Find where the given text appears and provide that cell's center as [x, y] coordinate. 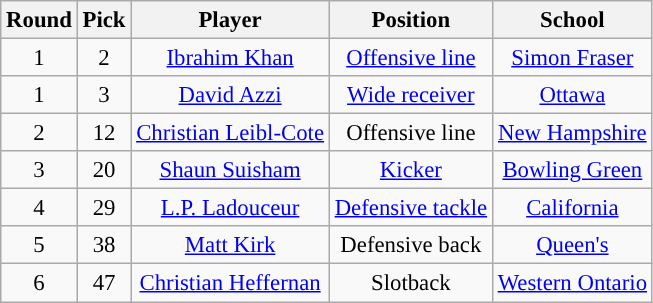
School [572, 20]
38 [104, 245]
Christian Heffernan [230, 283]
L.P. Ladouceur [230, 208]
Bowling Green [572, 170]
Pick [104, 20]
Slotback [410, 283]
Defensive tackle [410, 208]
Ottawa [572, 95]
David Azzi [230, 95]
Round [39, 20]
Ibrahim Khan [230, 58]
Position [410, 20]
New Hampshire [572, 133]
Player [230, 20]
California [572, 208]
Shaun Suisham [230, 170]
Western Ontario [572, 283]
Christian Leibl-Cote [230, 133]
Matt Kirk [230, 245]
12 [104, 133]
Defensive back [410, 245]
6 [39, 283]
Simon Fraser [572, 58]
20 [104, 170]
Wide receiver [410, 95]
29 [104, 208]
4 [39, 208]
Queen's [572, 245]
Kicker [410, 170]
47 [104, 283]
5 [39, 245]
